Capture the cell that displays the provided text and extract its [x, y] central coordinate. 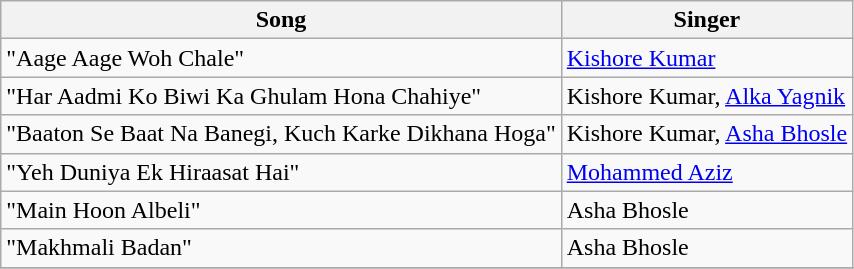
"Baaton Se Baat Na Banegi, Kuch Karke Dikhana Hoga" [281, 134]
"Aage Aage Woh Chale" [281, 58]
Song [281, 20]
Singer [706, 20]
Kishore Kumar, Alka Yagnik [706, 96]
"Makhmali Badan" [281, 248]
Kishore Kumar, Asha Bhosle [706, 134]
"Main Hoon Albeli" [281, 210]
Mohammed Aziz [706, 172]
Kishore Kumar [706, 58]
"Har Aadmi Ko Biwi Ka Ghulam Hona Chahiye" [281, 96]
"Yeh Duniya Ek Hiraasat Hai" [281, 172]
